Identify which cell holds the provided text, then report its (X, Y) central coordinate. 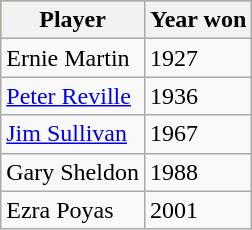
1988 (198, 172)
Jim Sullivan (73, 134)
Ezra Poyas (73, 210)
1927 (198, 58)
Year won (198, 20)
Gary Sheldon (73, 172)
Ernie Martin (73, 58)
1936 (198, 96)
Player (73, 20)
2001 (198, 210)
1967 (198, 134)
Peter Reville (73, 96)
